Identify which cell holds the provided text, then report its (x, y) central coordinate. 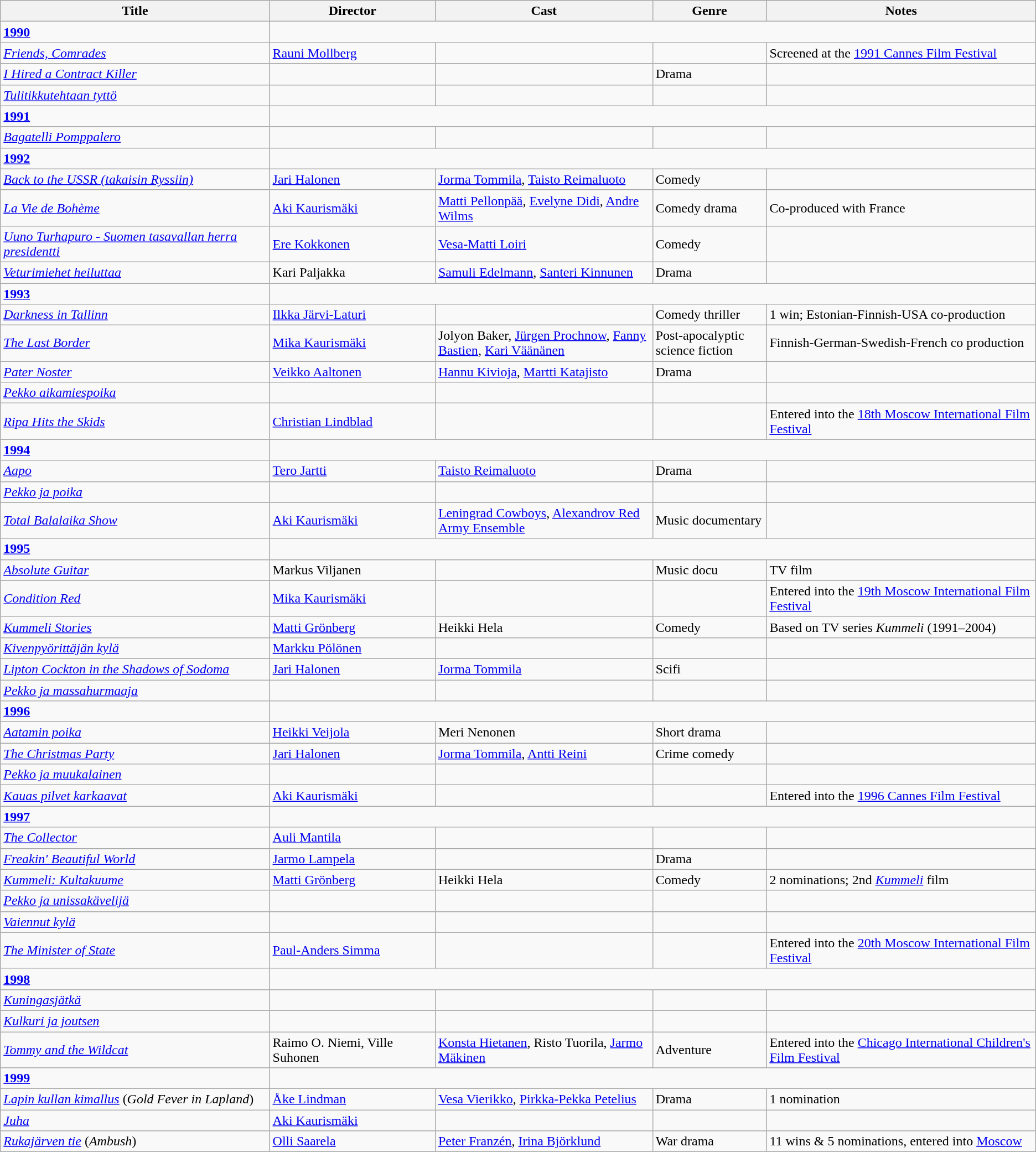
1997 (135, 817)
Crime comedy (709, 754)
Jorma Tommila, Antti Reini (543, 754)
Lipton Cockton in the Shadows of Sodoma (135, 669)
Vesa-Matti Loiri (543, 243)
The Collector (135, 838)
Veikko Aaltonen (352, 372)
1998 (135, 979)
The Christmas Party (135, 754)
Entered into the Chicago International Children's Film Festival (901, 1049)
Veturimiehet heiluttaa (135, 272)
TV film (901, 570)
Entered into the 19th Moscow International Film Festival (901, 599)
Short drama (709, 733)
Aatamin poika (135, 733)
1993 (135, 294)
Comedy thriller (709, 315)
Heikki Veijola (352, 733)
Aapo (135, 471)
1991 (135, 116)
The Last Border (135, 343)
Entered into the 18th Moscow International Film Festival (901, 422)
Scifi (709, 669)
Jorma Tommila, Taisto Reimaluoto (543, 179)
11 wins & 5 nominations, entered into Moscow (901, 1141)
Friends, Comrades (135, 53)
1992 (135, 158)
1990 (135, 32)
Markku Pölönen (352, 648)
Samuli Edelmann, Santeri Kinnunen (543, 272)
Konsta Hietanen, Risto Tuorila, Jarmo Mäkinen (543, 1049)
Finnish-German-Swedish-French co production (901, 343)
Auli Mantila (352, 838)
La Vie de Bohème (135, 208)
War drama (709, 1141)
Back to the USSR (takaisin Ryssiin) (135, 179)
Title (135, 11)
Pekko ja unissakävelijä (135, 901)
Darkness in Tallinn (135, 315)
Kauas pilvet karkaavat (135, 796)
The Minister of State (135, 951)
Kivenpyörittäjän kylä (135, 648)
Screened at the 1991 Cannes Film Festival (901, 53)
Entered into the 20th Moscow International Film Festival (901, 951)
Vaiennut kylä (135, 922)
Jorma Tommila (543, 669)
Director (352, 11)
Markus Viljanen (352, 570)
Music documentary (709, 520)
1 win; Estonian-Finnish-USA co-production (901, 315)
Notes (901, 11)
Tommy and the Wildcat (135, 1049)
Rukajärven tie (Ambush) (135, 1141)
Kulkuri ja joutsen (135, 1021)
Rauni Mollberg (352, 53)
Adventure (709, 1049)
Co-produced with France (901, 208)
Olli Saarela (352, 1141)
Ere Kokkonen (352, 243)
Kari Paljakka (352, 272)
Music docu (709, 570)
Post-apocalyptic science fiction (709, 343)
Peter Franzén, Irina Björklund (543, 1141)
Meri Nenonen (543, 733)
Condition Red (135, 599)
Ilkka Järvi-Laturi (352, 315)
Uuno Turhapuro - Suomen tasavallan herra presidentti (135, 243)
Absolute Guitar (135, 570)
Åke Lindman (352, 1099)
Matti Pellonpää, Evelyne Didi, Andre Wilms (543, 208)
Hannu Kivioja, Martti Katajisto (543, 372)
Pekko ja muukalainen (135, 775)
Genre (709, 11)
Kummeli: Kultakuume (135, 880)
Comedy drama (709, 208)
Paul-Anders Simma (352, 951)
Freakin' Beautiful World (135, 859)
Tulitikkutehtaan tyttö (135, 95)
Kuningasjätkä (135, 1000)
Cast (543, 11)
Christian Lindblad (352, 422)
Leningrad Cowboys, Alexandrov Red Army Ensemble (543, 520)
2 nominations; 2nd Kummeli film (901, 880)
1996 (135, 712)
Lapin kullan kimallus (Gold Fever in Lapland) (135, 1099)
Pater Noster (135, 372)
Taisto Reimaluoto (543, 471)
Jolyon Baker, Jürgen Prochnow, Fanny Bastien, Kari Väänänen (543, 343)
Tero Jartti (352, 471)
Vesa Vierikko, Pirkka-Pekka Petelius (543, 1099)
1 nomination (901, 1099)
1995 (135, 549)
1999 (135, 1078)
Pekko ja poika (135, 492)
Entered into the 1996 Cannes Film Festival (901, 796)
Total Balalaika Show (135, 520)
Kummeli Stories (135, 627)
Juha (135, 1120)
I Hired a Contract Killer (135, 74)
Pekko aikamiespoika (135, 393)
Pekko ja massahurmaaja (135, 690)
Jarmo Lampela (352, 859)
1994 (135, 450)
Based on TV series Kummeli (1991–2004) (901, 627)
Bagatelli Pomppalero (135, 137)
Raimo O. Niemi, Ville Suhonen (352, 1049)
Ripa Hits the Skids (135, 422)
